Locate the cell with the specified text and output its (x, y) center coordinate. 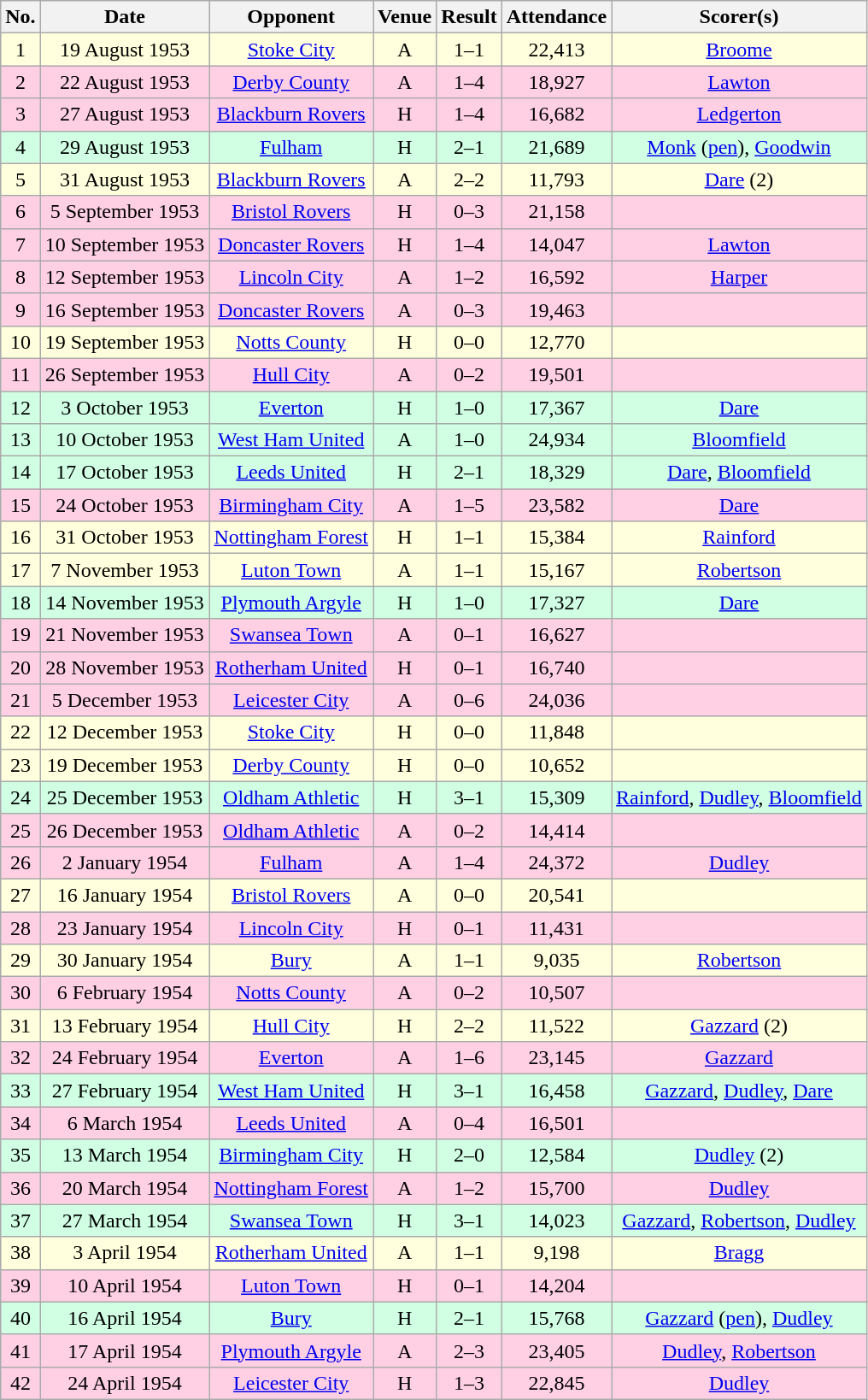
15,700 (556, 1188)
19,501 (556, 374)
30 (21, 993)
24,372 (556, 862)
Dudley (2) (740, 1156)
18,329 (556, 473)
16 April 1954 (125, 1318)
22 (21, 732)
17,367 (556, 408)
11,522 (556, 1026)
17 October 1953 (125, 473)
29 (21, 961)
Gazzard (pen), Dudley (740, 1318)
Gazzard (740, 1058)
42 (21, 1383)
21,158 (556, 212)
Dudley, Robertson (740, 1350)
36 (21, 1188)
Gazzard, Robertson, Dudley (740, 1221)
27 February 1954 (125, 1091)
20 (21, 668)
16,458 (556, 1091)
19 December 1953 (125, 765)
16,627 (556, 635)
31 August 1953 (125, 179)
15 (21, 505)
33 (21, 1091)
Dare (2) (740, 179)
31 October 1953 (125, 538)
Ledgerton (740, 115)
6 March 1954 (125, 1123)
15,384 (556, 538)
5 (21, 179)
24 (21, 797)
4 (21, 147)
10,652 (556, 765)
23,582 (556, 505)
10 September 1953 (125, 244)
16 January 1954 (125, 895)
3 (21, 115)
6 February 1954 (125, 993)
22 August 1953 (125, 82)
21,689 (556, 147)
12 (21, 408)
26 (21, 862)
19,463 (556, 309)
16,740 (556, 668)
7 November 1953 (125, 570)
2–3 (469, 1350)
23 January 1954 (125, 927)
0–6 (469, 700)
31 (21, 1026)
10 April 1954 (125, 1285)
Rainford (740, 538)
No. (21, 17)
14 November 1953 (125, 603)
22,845 (556, 1383)
Scorer(s) (740, 17)
20 March 1954 (125, 1188)
28 (21, 927)
16,501 (556, 1123)
11,431 (556, 927)
5 September 1953 (125, 212)
1–6 (469, 1058)
3 October 1953 (125, 408)
35 (21, 1156)
27 March 1954 (125, 1221)
5 December 1953 (125, 700)
18 (21, 603)
19 September 1953 (125, 342)
6 (21, 212)
40 (21, 1318)
Date (125, 17)
22,413 (556, 50)
12,584 (556, 1156)
19 (21, 635)
2 (21, 82)
17,327 (556, 603)
Result (469, 17)
25 (21, 830)
Monk (pen), Goodwin (740, 147)
11 (21, 374)
Bloomfield (740, 440)
Gazzard, Dudley, Dare (740, 1091)
12 December 1953 (125, 732)
10,507 (556, 993)
24 February 1954 (125, 1058)
24 April 1954 (125, 1383)
11,848 (556, 732)
17 April 1954 (125, 1350)
16 (21, 538)
26 September 1953 (125, 374)
39 (21, 1285)
15,309 (556, 797)
13 (21, 440)
14,023 (556, 1221)
20,541 (556, 895)
14 (21, 473)
Gazzard (2) (740, 1026)
21 November 1953 (125, 635)
16,592 (556, 277)
34 (21, 1123)
7 (21, 244)
27 (21, 895)
8 (21, 277)
1–3 (469, 1383)
15,768 (556, 1318)
14,204 (556, 1285)
0–4 (469, 1123)
3 April 1954 (125, 1253)
Broome (740, 50)
9,198 (556, 1253)
21 (21, 700)
16,682 (556, 115)
32 (21, 1058)
26 December 1953 (125, 830)
Attendance (556, 17)
13 March 1954 (125, 1156)
24,036 (556, 700)
23,405 (556, 1350)
27 August 1953 (125, 115)
9 (21, 309)
23 (21, 765)
Harper (740, 277)
1 (21, 50)
17 (21, 570)
10 (21, 342)
13 February 1954 (125, 1026)
18,927 (556, 82)
24 October 1953 (125, 505)
2–0 (469, 1156)
Dare, Bloomfield (740, 473)
24,934 (556, 440)
12,770 (556, 342)
29 August 1953 (125, 147)
19 August 1953 (125, 50)
12 September 1953 (125, 277)
2 January 1954 (125, 862)
11,793 (556, 179)
28 November 1953 (125, 668)
9,035 (556, 961)
1–5 (469, 505)
37 (21, 1221)
25 December 1953 (125, 797)
Opponent (291, 17)
23,145 (556, 1058)
38 (21, 1253)
30 January 1954 (125, 961)
15,167 (556, 570)
Bragg (740, 1253)
14,414 (556, 830)
14,047 (556, 244)
Rainford, Dudley, Bloomfield (740, 797)
10 October 1953 (125, 440)
41 (21, 1350)
16 September 1953 (125, 309)
Venue (405, 17)
